For the text-containing cell, return its midpoint in [x, y] coordinate format. 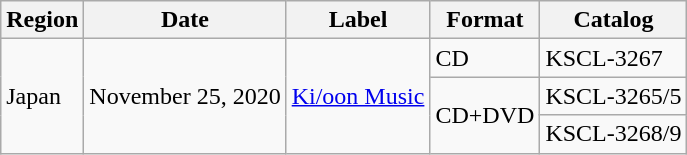
KSCL-3268/9 [614, 134]
KSCL-3267 [614, 58]
CD [485, 58]
November 25, 2020 [185, 96]
Ki/oon Music [358, 96]
Catalog [614, 20]
Date [185, 20]
Label [358, 20]
Japan [42, 96]
KSCL-3265/5 [614, 96]
Format [485, 20]
CD+DVD [485, 115]
Region [42, 20]
